Return (x, y) of the center of cell containing provided text 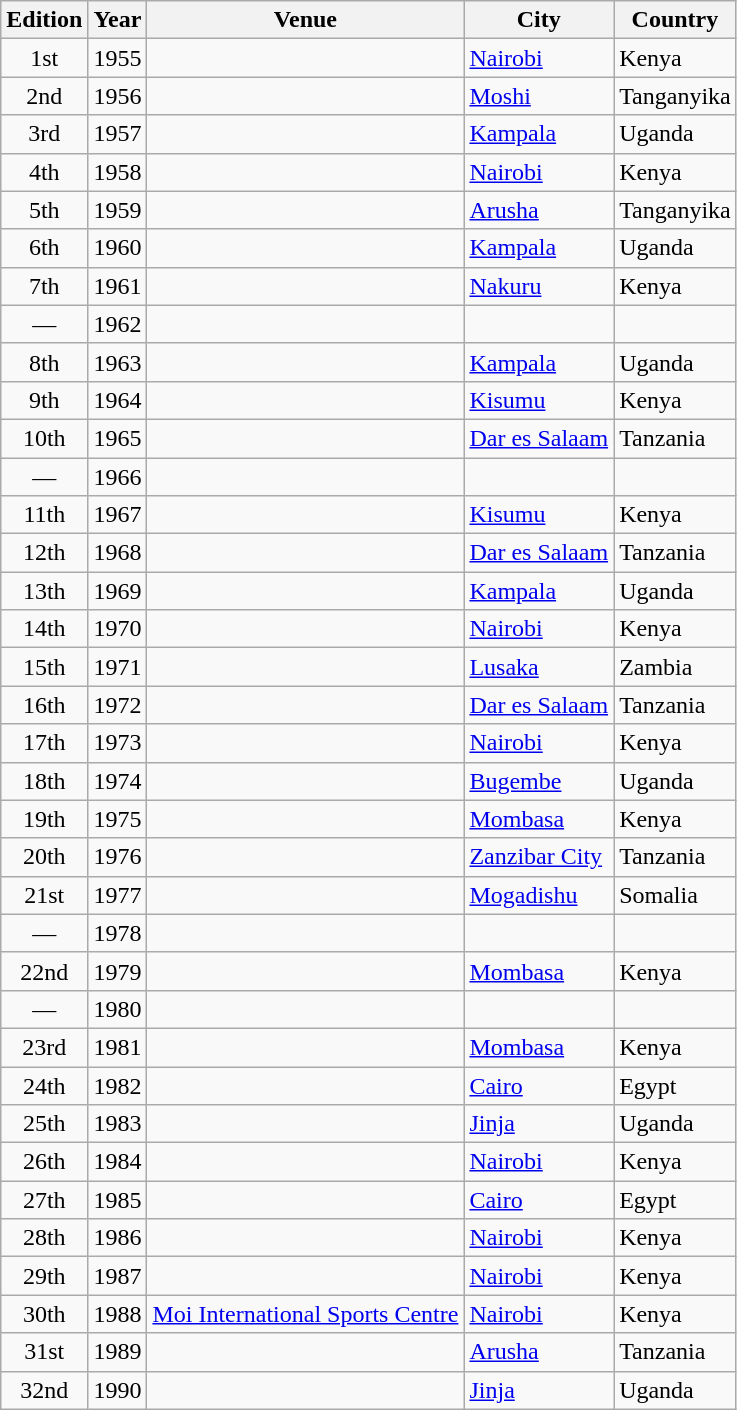
1981 (118, 1047)
Edition (44, 20)
28th (44, 1238)
Nakuru (539, 286)
1984 (118, 1162)
Mogadishu (539, 895)
8th (44, 362)
1961 (118, 286)
Moshi (539, 96)
1983 (118, 1124)
Venue (306, 20)
1968 (118, 553)
Lusaka (539, 667)
11th (44, 515)
32nd (44, 1390)
2nd (44, 96)
1973 (118, 743)
7th (44, 286)
1977 (118, 895)
1975 (118, 819)
9th (44, 400)
20th (44, 857)
1974 (118, 781)
24th (44, 1085)
1978 (118, 933)
1957 (118, 134)
1972 (118, 705)
1987 (118, 1276)
1958 (118, 172)
1982 (118, 1085)
31st (44, 1352)
1990 (118, 1390)
19th (44, 819)
Country (676, 20)
Zambia (676, 667)
1955 (118, 58)
6th (44, 248)
10th (44, 438)
26th (44, 1162)
1965 (118, 438)
Moi International Sports Centre (306, 1314)
12th (44, 553)
16th (44, 705)
17th (44, 743)
1976 (118, 857)
1st (44, 58)
1979 (118, 971)
25th (44, 1124)
14th (44, 629)
18th (44, 781)
1959 (118, 210)
Zanzibar City (539, 857)
1963 (118, 362)
22nd (44, 971)
1962 (118, 324)
1966 (118, 477)
Bugembe (539, 781)
1969 (118, 591)
Somalia (676, 895)
23rd (44, 1047)
1985 (118, 1200)
3rd (44, 134)
27th (44, 1200)
1956 (118, 96)
1967 (118, 515)
13th (44, 591)
21st (44, 895)
15th (44, 667)
30th (44, 1314)
1989 (118, 1352)
1988 (118, 1314)
5th (44, 210)
1960 (118, 248)
1971 (118, 667)
1980 (118, 1009)
1986 (118, 1238)
City (539, 20)
4th (44, 172)
1964 (118, 400)
29th (44, 1276)
1970 (118, 629)
Year (118, 20)
